Output the (x, y) coordinate of the center of the cell containing the given text.  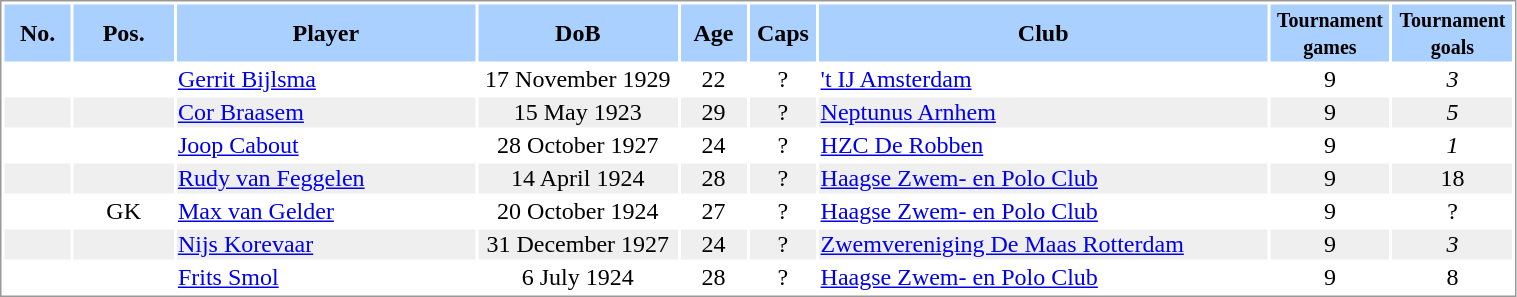
Pos. (124, 32)
Zwemvereniging De Maas Rotterdam (1043, 245)
Age (713, 32)
15 May 1923 (578, 113)
't IJ Amsterdam (1043, 79)
Player (326, 32)
HZC De Robben (1043, 145)
Tournamentgoals (1453, 32)
Tournamentgames (1330, 32)
Neptunus Arnhem (1043, 113)
Club (1043, 32)
Nijs Korevaar (326, 245)
6 July 1924 (578, 277)
8 (1453, 277)
Rudy van Feggelen (326, 179)
22 (713, 79)
DoB (578, 32)
29 (713, 113)
14 April 1924 (578, 179)
Max van Gelder (326, 211)
Caps (783, 32)
GK (124, 211)
Joop Cabout (326, 145)
27 (713, 211)
18 (1453, 179)
Frits Smol (326, 277)
No. (37, 32)
1 (1453, 145)
17 November 1929 (578, 79)
20 October 1924 (578, 211)
5 (1453, 113)
Gerrit Bijlsma (326, 79)
31 December 1927 (578, 245)
Cor Braasem (326, 113)
28 October 1927 (578, 145)
